Identify which cell holds the provided text, then report its [x, y] central coordinate. 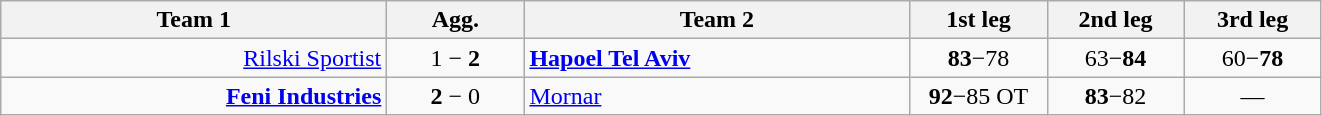
1st leg [978, 20]
Mornar [717, 96]
— [1252, 96]
2nd leg [1116, 20]
Hapoel Tel Aviv [717, 58]
63−84 [1116, 58]
83−78 [978, 58]
1 − 2 [456, 58]
3rd leg [1252, 20]
83−82 [1116, 96]
2 − 0 [456, 96]
Rilski Sportist [194, 58]
Feni Industries [194, 96]
92−85 OT [978, 96]
Team 1 [194, 20]
60−78 [1252, 58]
Agg. [456, 20]
Team 2 [717, 20]
